Search for the cell housing the specified text and yield its [x, y] center coordinate. 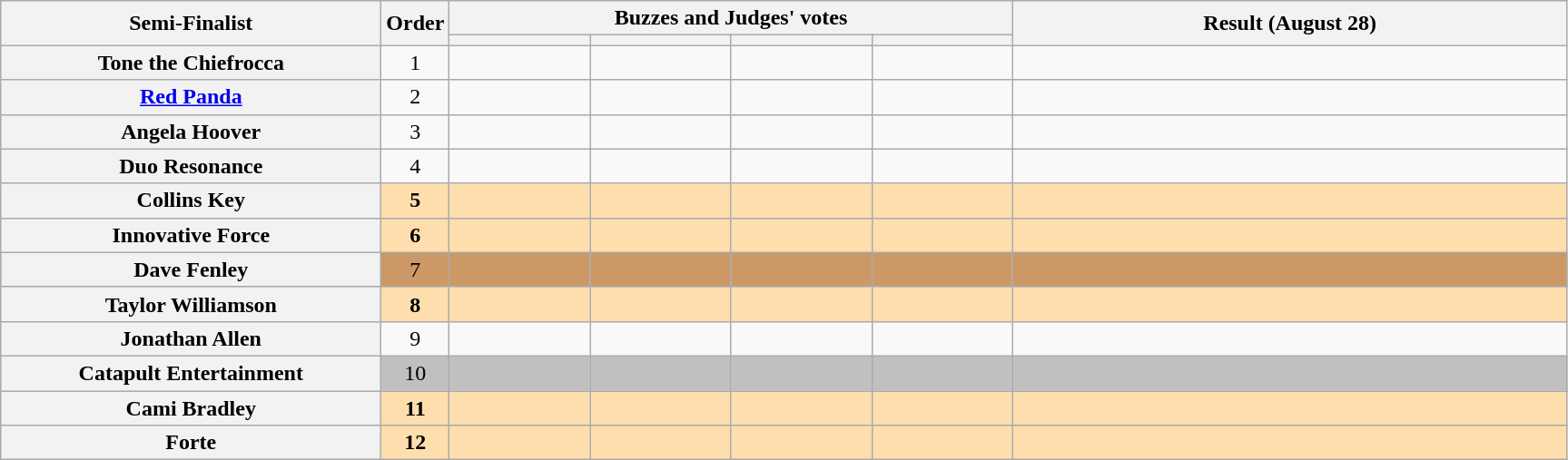
Forte [191, 443]
2 [416, 97]
Result (August 28) [1289, 24]
Semi-Finalist [191, 24]
7 [416, 269]
Angela Hoover [191, 132]
Dave Fenley [191, 269]
10 [416, 373]
12 [416, 443]
Catapult Entertainment [191, 373]
1 [416, 63]
4 [416, 166]
3 [416, 132]
Duo Resonance [191, 166]
5 [416, 201]
Order [416, 24]
Tone the Chiefrocca [191, 63]
11 [416, 407]
Taylor Williamson [191, 304]
Jonathan Allen [191, 338]
9 [416, 338]
Innovative Force [191, 235]
6 [416, 235]
Collins Key [191, 201]
Buzzes and Judges' votes [731, 18]
Red Panda [191, 97]
Cami Bradley [191, 407]
8 [416, 304]
